From the cell containing the given text, extract its center point as (X, Y) coordinate. 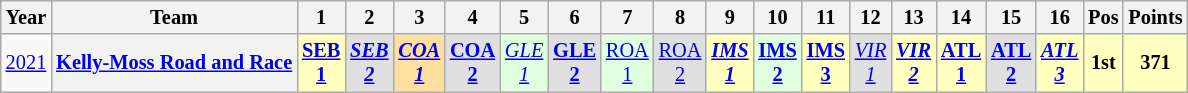
Team (174, 17)
GLE2 (574, 63)
5 (524, 17)
371 (1155, 63)
1 (321, 17)
Kelly-Moss Road and Race (174, 63)
SEB1 (321, 63)
IMS3 (826, 63)
ATL3 (1060, 63)
ATL1 (961, 63)
Pos (1103, 17)
9 (730, 17)
SEB2 (369, 63)
VIR1 (870, 63)
16 (1060, 17)
ROA1 (628, 63)
ATL2 (1011, 63)
15 (1011, 17)
6 (574, 17)
2021 (26, 63)
GLE1 (524, 63)
10 (777, 17)
ROA2 (680, 63)
12 (870, 17)
2 (369, 17)
7 (628, 17)
IMS1 (730, 63)
3 (419, 17)
11 (826, 17)
8 (680, 17)
1st (1103, 63)
COA1 (419, 63)
VIR2 (914, 63)
4 (472, 17)
Year (26, 17)
Points (1155, 17)
IMS2 (777, 63)
COA2 (472, 63)
14 (961, 17)
13 (914, 17)
